From the cell containing the given text, extract its center point as [x, y] coordinate. 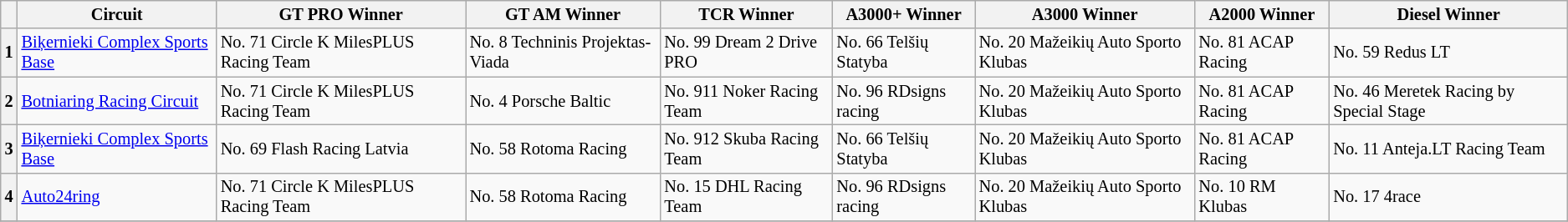
GT PRO Winner [341, 14]
No. 10 RM Klubas [1263, 197]
No. 69 Flash Racing Latvia [341, 149]
No. 911 Noker Racing Team [746, 101]
No. 8 Techninis Projektas-Viada [564, 53]
A3000 Winner [1085, 14]
No. 912 Skuba Racing Team [746, 149]
No. 17 4race [1448, 197]
2 [9, 101]
3 [9, 149]
TCR Winner [746, 14]
No. 99 Dream 2 Drive PRO [746, 53]
No. 46 Meretek Racing by Special Stage [1448, 101]
1 [9, 53]
Diesel Winner [1448, 14]
Botniaring Racing Circuit [117, 101]
GT AM Winner [564, 14]
4 [9, 197]
A2000 Winner [1263, 14]
A3000+ Winner [903, 14]
No. 11 Anteja.LT Racing Team [1448, 149]
No. 59 Redus LT [1448, 53]
Circuit [117, 14]
No. 15 DHL Racing Team [746, 197]
Auto24ring [117, 197]
No. 4 Porsche Baltic [564, 101]
